Find where the given text appears and provide that cell's center as [X, Y] coordinate. 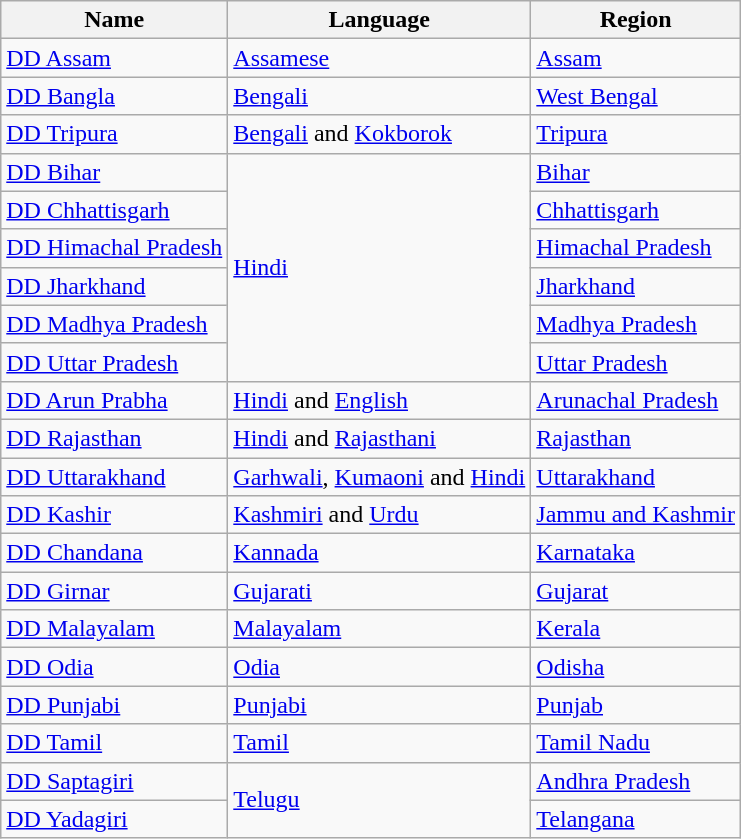
DD Arun Prabha [114, 400]
Rajasthan [636, 438]
Name [114, 20]
Madhya Pradesh [636, 324]
DD Rajasthan [114, 438]
Telangana [636, 819]
Assamese [380, 58]
Odisha [636, 667]
DD Odia [114, 667]
Jammu and Kashmir [636, 515]
Gujarati [380, 591]
Garhwali, Kumaoni and Hindi [380, 477]
Uttarakhand [636, 477]
Karnataka [636, 553]
Himachal Pradesh [636, 248]
Tamil Nadu [636, 743]
Uttar Pradesh [636, 362]
Kerala [636, 629]
Region [636, 20]
Hindi and Rajasthani [380, 438]
DD Yadagiri [114, 819]
Assam [636, 58]
Gujarat [636, 591]
DD Girnar [114, 591]
Tamil [380, 743]
Punjabi [380, 705]
Language [380, 20]
Kashmiri and Urdu [380, 515]
DD Chandana [114, 553]
DD Himachal Pradesh [114, 248]
DD Malayalam [114, 629]
DD Punjabi [114, 705]
Telugu [380, 800]
Andhra Pradesh [636, 781]
DD Saptagiri [114, 781]
DD Bihar [114, 172]
Jharkhand [636, 286]
Punjab [636, 705]
Malayalam [380, 629]
DD Uttarakhand [114, 477]
DD Tamil [114, 743]
Bihar [636, 172]
DD Kashir [114, 515]
DD Chhattisgarh [114, 210]
DD Jharkhand [114, 286]
Tripura [636, 134]
DD Uttar Pradesh [114, 362]
Bengali and Kokborok [380, 134]
DD Assam [114, 58]
West Bengal [636, 96]
Arunachal Pradesh [636, 400]
Hindi and English [380, 400]
Odia [380, 667]
DD Bangla [114, 96]
DD Madhya Pradesh [114, 324]
Chhattisgarh [636, 210]
Hindi [380, 267]
Bengali [380, 96]
Kannada [380, 553]
DD Tripura [114, 134]
